Find where the given text appears and provide that cell's center as [x, y] coordinate. 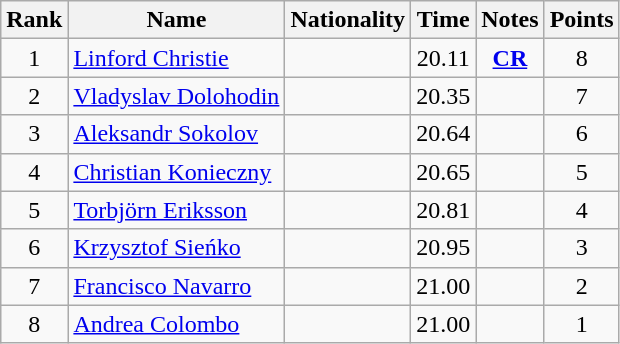
Rank [34, 20]
20.11 [444, 58]
Nationality [348, 20]
20.81 [444, 210]
Francisco Navarro [176, 286]
Notes [510, 20]
Krzysztof Sieńko [176, 248]
Andrea Colombo [176, 324]
20.35 [444, 96]
Christian Konieczny [176, 172]
Points [582, 20]
Aleksandr Sokolov [176, 134]
20.65 [444, 172]
CR [510, 58]
20.64 [444, 134]
20.95 [444, 248]
Linford Christie [176, 58]
Vladyslav Dolohodin [176, 96]
Time [444, 20]
Name [176, 20]
Torbjörn Eriksson [176, 210]
